Extract the (x, y) coordinate from the center of the cell holding the provided text.  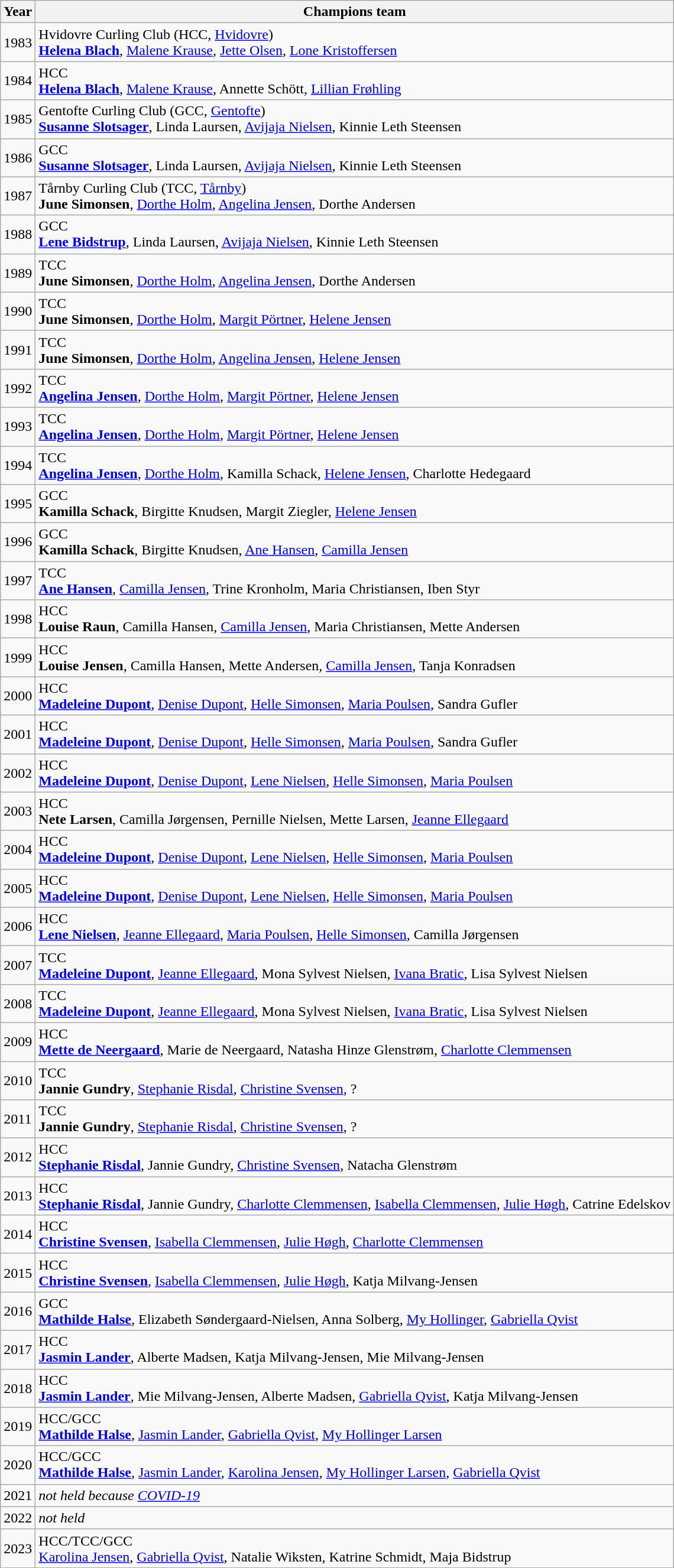
2022 (18, 1518)
HCCNete Larsen, Camilla Jørgensen, Pernille Nielsen, Mette Larsen, Jeanne Ellegaard (355, 811)
1986 (18, 157)
GCCSusanne Slotsager, Linda Laursen, Avijaja Nielsen, Kinnie Leth Steensen (355, 157)
HCCChristine Svensen, Isabella Clemmensen, Julie Høgh, Charlotte Clemmensen (355, 1234)
2001 (18, 734)
1987 (18, 196)
HCCStephanie Risdal, Jannie Gundry, Christine Svensen, Natacha Glenstrøm (355, 1157)
HCC/GCCMathilde Halse, Jasmin Lander, Gabriella Qvist, My Hollinger Larsen (355, 1427)
2019 (18, 1427)
2013 (18, 1196)
1997 (18, 580)
HCCMette de Neergaard, Marie de Neergaard, Natasha Hinze Glenstrøm, Charlotte Clemmensen (355, 1041)
not held (355, 1518)
2011 (18, 1119)
2004 (18, 850)
not held because COVID-19 (355, 1495)
TCCAne Hansen, Camilla Jensen, Trine Kronholm, Maria Christiansen, Iben Styr (355, 580)
HCCLouise Raun, Camilla Hansen, Camilla Jensen, Maria Christiansen, Mette Andersen (355, 619)
2016 (18, 1311)
2012 (18, 1157)
2018 (18, 1388)
2007 (18, 965)
HCCStephanie Risdal, Jannie Gundry, Charlotte Clemmensen, Isabella Clemmensen, Julie Høgh, Catrine Edelskov (355, 1196)
1996 (18, 543)
GCCKamilla Schack, Birgitte Knudsen, Ane Hansen, Camilla Jensen (355, 543)
1995 (18, 504)
2021 (18, 1495)
TCCJune Simonsen, Dorthe Holm, Margit Pörtner, Helene Jensen (355, 311)
GCCMathilde Halse, Elizabeth Søndergaard-Nielsen, Anna Solberg, My Hollinger, Gabriella Qvist (355, 1311)
1984 (18, 80)
1993 (18, 427)
GCCKamilla Schack, Birgitte Knudsen, Margit Ziegler, Helene Jensen (355, 504)
2003 (18, 811)
Gentofte Curling Club (GCC, Gentofte)Susanne Slotsager, Linda Laursen, Avijaja Nielsen, Kinnie Leth Steensen (355, 119)
1989 (18, 273)
1992 (18, 388)
2006 (18, 927)
Year (18, 12)
Tårnby Curling Club (TCC, Tårnby)June Simonsen, Dorthe Holm, Angelina Jensen, Dorthe Andersen (355, 196)
1998 (18, 619)
HCCJasmin Lander, Mie Milvang-Jensen, Alberte Madsen, Gabriella Qvist, Katja Milvang-Jensen (355, 1388)
2005 (18, 888)
2010 (18, 1080)
2000 (18, 696)
2009 (18, 1041)
GCCLene Bidstrup, Linda Laursen, Avijaja Nielsen, Kinnie Leth Steensen (355, 234)
HCCLouise Jensen, Camilla Hansen, Mette Andersen, Camilla Jensen, Tanja Konradsen (355, 657)
HCC/GCCMathilde Halse, Jasmin Lander, Karolina Jensen, My Hollinger Larsen, Gabriella Qvist (355, 1465)
2014 (18, 1234)
2002 (18, 773)
1985 (18, 119)
2020 (18, 1465)
1991 (18, 350)
HCCLene Nielsen, Jeanne Ellegaard, Maria Poulsen, Helle Simonsen, Camilla Jørgensen (355, 927)
2017 (18, 1350)
HCC/TCC/GCCKarolina Jensen, Gabriella Qvist, Natalie Wiksten, Katrine Schmidt, Maja Bidstrup (355, 1548)
1983 (18, 43)
2008 (18, 1004)
2023 (18, 1548)
1999 (18, 657)
HCCHelena Blach, Malene Krause, Annette Schött, Lillian Frøhling (355, 80)
Hvidovre Curling Club (HCC, Hvidovre)Helena Blach, Malene Krause, Jette Olsen, Lone Kristoffersen (355, 43)
TCCJune Simonsen, Dorthe Holm, Angelina Jensen, Dorthe Andersen (355, 273)
1988 (18, 234)
1994 (18, 465)
TCCAngelina Jensen, Dorthe Holm, Kamilla Schack, Helene Jensen, Charlotte Hedegaard (355, 465)
HCCJasmin Lander, Alberte Madsen, Katja Milvang-Jensen, Mie Milvang-Jensen (355, 1350)
1990 (18, 311)
TCCJune Simonsen, Dorthe Holm, Angelina Jensen, Helene Jensen (355, 350)
HCCChristine Svensen, Isabella Clemmensen, Julie Høgh, Katja Milvang-Jensen (355, 1273)
Champions team (355, 12)
2015 (18, 1273)
